Find where the given text appears and provide that cell's center as [X, Y] coordinate. 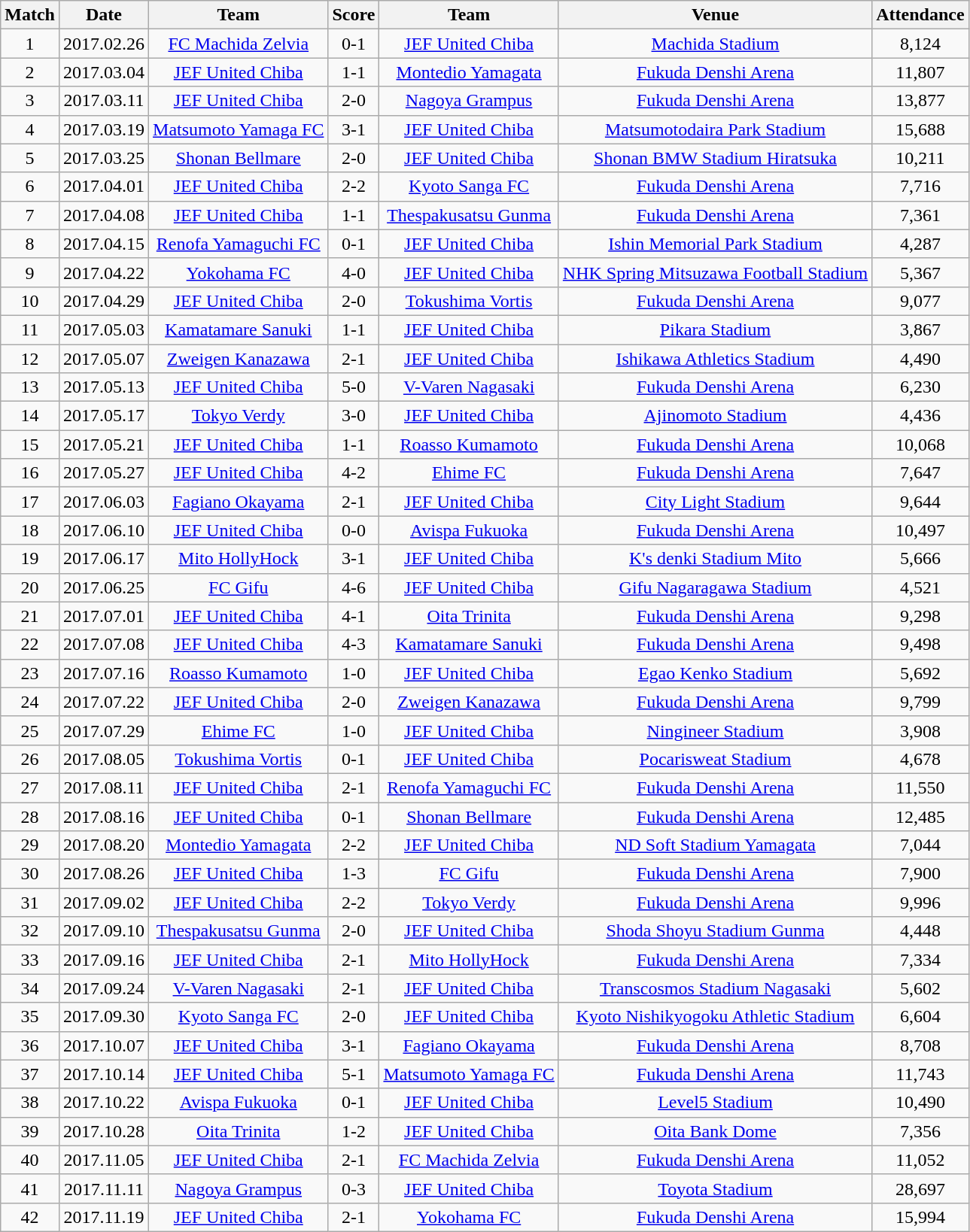
40 [30, 1160]
2017.10.14 [104, 1074]
38 [30, 1103]
Kyoto Nishikyogoku Athletic Stadium [715, 1017]
2017.08.05 [104, 759]
11,743 [920, 1074]
2017.08.11 [104, 787]
2017.07.22 [104, 702]
2017.02.26 [104, 44]
10,490 [920, 1103]
7,716 [920, 187]
7,361 [920, 215]
35 [30, 1017]
8,124 [920, 44]
20 [30, 587]
2017.05.17 [104, 416]
4,436 [920, 416]
2017.03.11 [104, 101]
11,550 [920, 787]
39 [30, 1131]
2017.08.26 [104, 874]
5-1 [354, 1074]
2017.05.27 [104, 473]
11,807 [920, 72]
2017.04.22 [104, 272]
2017.11.05 [104, 1160]
4,490 [920, 359]
Gifu Nagaragawa Stadium [715, 587]
9,996 [920, 903]
27 [30, 787]
Ishin Memorial Park Stadium [715, 244]
Shonan BMW Stadium Hiratsuka [715, 158]
5,692 [920, 673]
5,602 [920, 988]
Ajinomoto Stadium [715, 416]
18 [30, 530]
2017.07.08 [104, 645]
8 [30, 244]
15 [30, 445]
13 [30, 387]
4,521 [920, 587]
Attendance [920, 15]
7,647 [920, 473]
5,666 [920, 559]
Level5 Stadium [715, 1103]
2017.09.16 [104, 960]
2017.04.29 [104, 301]
4,287 [920, 244]
K's denki Stadium Mito [715, 559]
36 [30, 1045]
7,044 [920, 845]
7,334 [920, 960]
2017.10.22 [104, 1103]
3 [30, 101]
Venue [715, 15]
7,900 [920, 874]
4,448 [920, 931]
15,994 [920, 1217]
31 [30, 903]
1-2 [354, 1131]
Match [30, 15]
10,497 [920, 530]
4 [30, 129]
2017.10.07 [104, 1045]
22 [30, 645]
2017.09.02 [104, 903]
29 [30, 845]
10 [30, 301]
2 [30, 72]
Toyota Stadium [715, 1188]
2017.04.08 [104, 215]
2017.05.13 [104, 387]
32 [30, 931]
7,356 [920, 1131]
1 [30, 44]
Egao Kenko Stadium [715, 673]
12,485 [920, 816]
11 [30, 329]
26 [30, 759]
Date [104, 15]
9,644 [920, 502]
6 [30, 187]
5,367 [920, 272]
2017.07.01 [104, 616]
0-3 [354, 1188]
2017.09.24 [104, 988]
2017.05.07 [104, 359]
Pocarisweat Stadium [715, 759]
5 [30, 158]
4-2 [354, 473]
2017.11.19 [104, 1217]
34 [30, 988]
ND Soft Stadium Yamagata [715, 845]
10,068 [920, 445]
2017.04.01 [104, 187]
41 [30, 1188]
10,211 [920, 158]
37 [30, 1074]
3-0 [354, 416]
4-6 [354, 587]
Score [354, 15]
42 [30, 1217]
25 [30, 730]
2017.11.11 [104, 1188]
NHK Spring Mitsuzawa Football Stadium [715, 272]
3,908 [920, 730]
28 [30, 816]
2017.08.20 [104, 845]
2017.06.03 [104, 502]
17 [30, 502]
6,604 [920, 1017]
Oita Bank Dome [715, 1131]
4,678 [920, 759]
9 [30, 272]
16 [30, 473]
9,077 [920, 301]
6,230 [920, 387]
2017.03.04 [104, 72]
2017.06.17 [104, 559]
2017.05.21 [104, 445]
9,298 [920, 616]
1-3 [354, 874]
7 [30, 215]
2017.04.15 [104, 244]
9,799 [920, 702]
2017.09.10 [104, 931]
2017.06.25 [104, 587]
Ningineer Stadium [715, 730]
9,498 [920, 645]
2017.07.29 [104, 730]
23 [30, 673]
Transcosmos Stadium Nagasaki [715, 988]
30 [30, 874]
15,688 [920, 129]
2017.03.25 [104, 158]
Pikara Stadium [715, 329]
2017.05.03 [104, 329]
19 [30, 559]
8,708 [920, 1045]
Ishikawa Athletics Stadium [715, 359]
28,697 [920, 1188]
2017.10.28 [104, 1131]
24 [30, 702]
21 [30, 616]
2017.07.16 [104, 673]
Machida Stadium [715, 44]
14 [30, 416]
33 [30, 960]
3,867 [920, 329]
2017.03.19 [104, 129]
2017.06.10 [104, 530]
11,052 [920, 1160]
5-0 [354, 387]
0-0 [354, 530]
4-3 [354, 645]
2017.08.16 [104, 816]
13,877 [920, 101]
Shoda Shoyu Stadium Gunma [715, 931]
4-0 [354, 272]
12 [30, 359]
2017.09.30 [104, 1017]
4-1 [354, 616]
City Light Stadium [715, 502]
Matsumotodaira Park Stadium [715, 129]
